Capture the cell that displays the provided text and extract its (x, y) central coordinate. 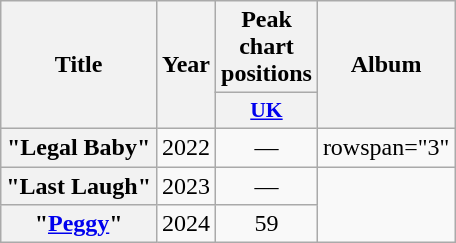
"Last Laugh" (79, 185)
2022 (186, 147)
"Legal Baby" (79, 147)
2024 (186, 224)
2023 (186, 185)
59 (267, 224)
Peak chart positions (267, 47)
UK (267, 111)
Year (186, 65)
Title (79, 65)
"Peggy" (79, 224)
rowspan="3" (386, 147)
Album (386, 65)
